Detect which cell encompasses the target text, then output its (x, y) center coordinate. 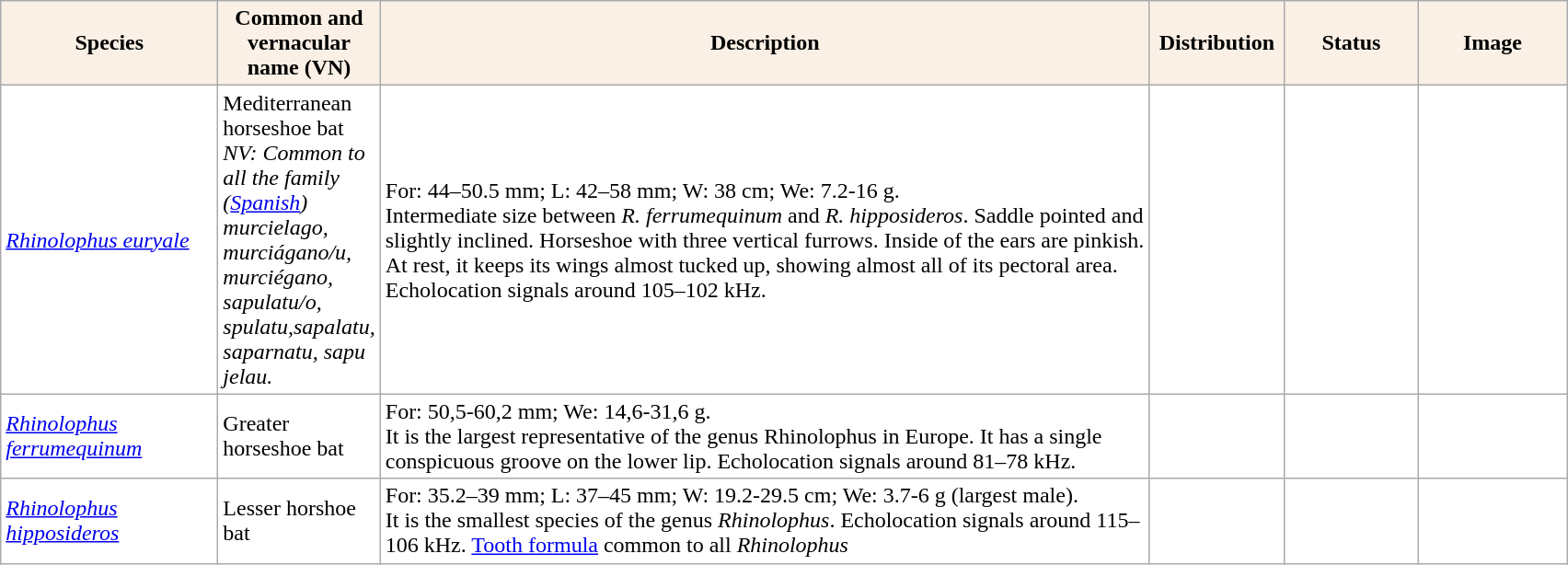
Greater horseshoe bat (299, 436)
Rhinolophus hipposideros (110, 521)
Lesser horshoe bat (299, 521)
Description (765, 43)
Distribution (1216, 43)
Species (110, 43)
Rhinolophus ferrumequinum (110, 436)
Image (1493, 43)
Status (1351, 43)
Rhinolophus euryale (110, 239)
Common and vernacular name (VN) (299, 43)
